Pinpoint the cell where the given text exists, returning its [X, Y] midpoint coordinate. 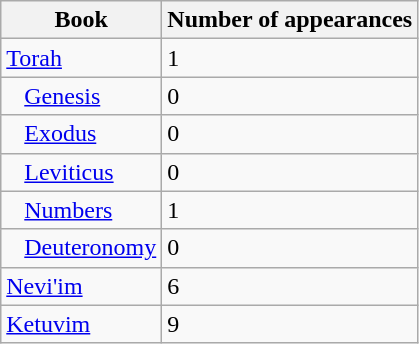
Deuteronomy [82, 248]
Exodus [82, 134]
6 [290, 286]
Number of appearances [290, 20]
Genesis [82, 96]
Torah [82, 58]
9 [290, 324]
Leviticus [82, 172]
Nevi'im [82, 286]
Ketuvim [82, 324]
Numbers [82, 210]
Book [82, 20]
